Search for the cell housing the specified text and yield its (X, Y) center coordinate. 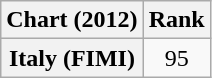
Italy (FIMI) (72, 58)
Rank (176, 20)
Chart (2012) (72, 20)
95 (176, 58)
